From the cell containing the given text, extract its center point as (X, Y) coordinate. 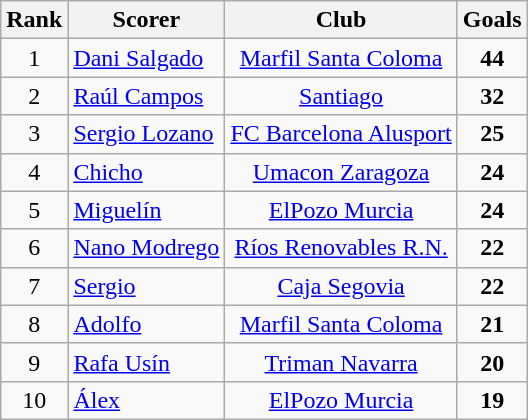
1 (34, 58)
Nano Modrego (146, 248)
Triman Navarra (341, 362)
Dani Salgado (146, 58)
Raúl Campos (146, 96)
32 (492, 96)
Miguelín (146, 210)
Rafa Usín (146, 362)
Club (341, 20)
6 (34, 248)
Goals (492, 20)
Umacon Zaragoza (341, 172)
Álex (146, 400)
Sergio (146, 286)
5 (34, 210)
3 (34, 134)
25 (492, 134)
Scorer (146, 20)
Santiago (341, 96)
Caja Segovia (341, 286)
Adolfo (146, 324)
19 (492, 400)
Rank (34, 20)
7 (34, 286)
4 (34, 172)
2 (34, 96)
8 (34, 324)
20 (492, 362)
Chicho (146, 172)
Sergio Lozano (146, 134)
9 (34, 362)
10 (34, 400)
FC Barcelona Alusport (341, 134)
21 (492, 324)
Ríos Renovables R.N. (341, 248)
44 (492, 58)
